Return (X, Y) of the center of cell containing provided text 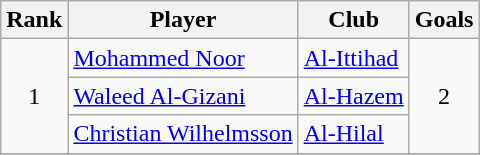
Goals (444, 20)
Mohammed Noor (183, 58)
Al-Ittihad (354, 58)
2 (444, 96)
Rank (34, 20)
Club (354, 20)
Al-Hazem (354, 96)
Christian Wilhelmsson (183, 134)
1 (34, 96)
Al-Hilal (354, 134)
Waleed Al-Gizani (183, 96)
Player (183, 20)
